Detect which cell encompasses the target text, then output its [x, y] center coordinate. 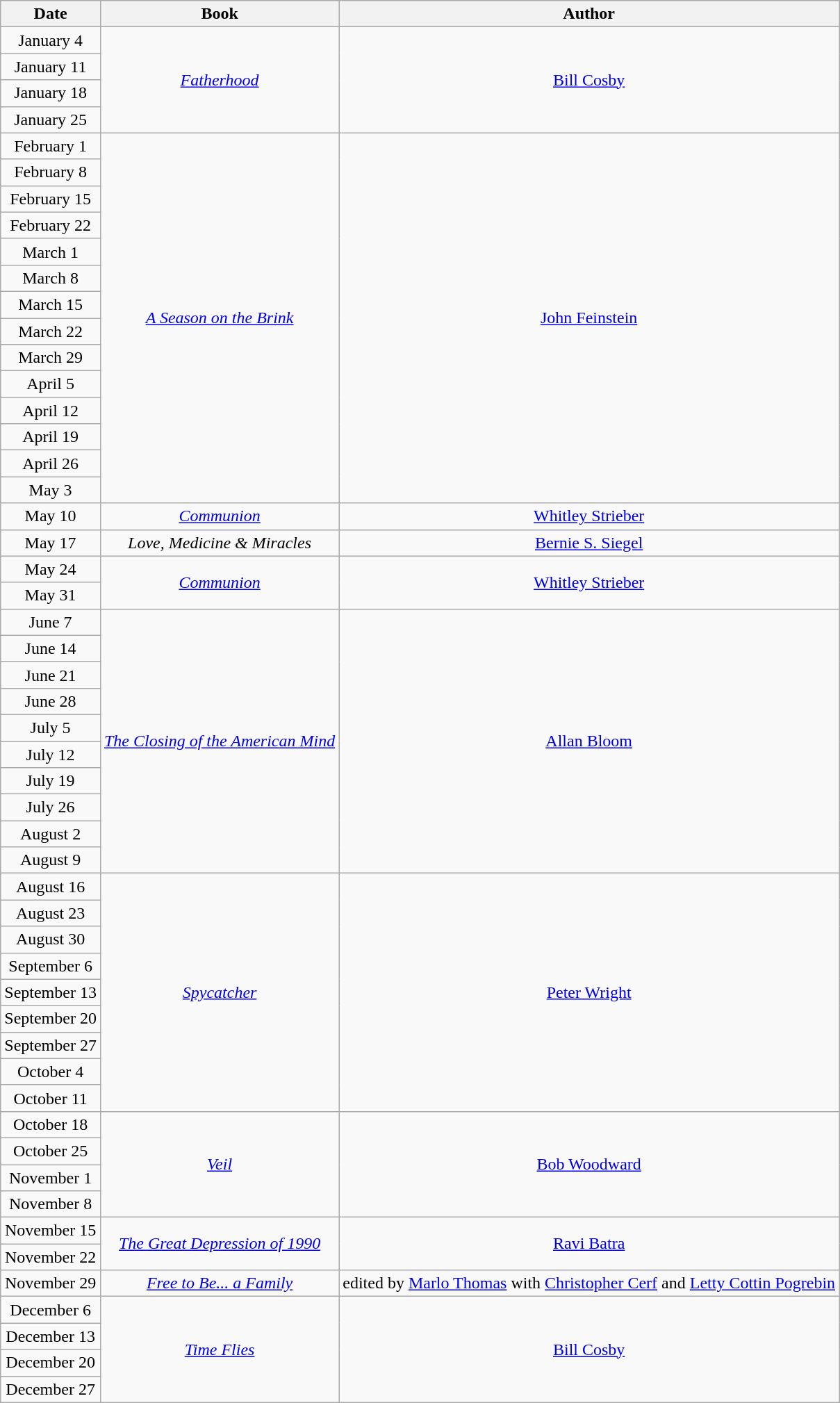
July 5 [51, 728]
April 5 [51, 384]
edited by Marlo Thomas with Christopher Cerf and Letty Cottin Pogrebin [589, 1283]
May 3 [51, 490]
August 9 [51, 860]
Allan Bloom [589, 741]
March 1 [51, 252]
April 12 [51, 411]
November 1 [51, 1178]
Book [220, 14]
March 8 [51, 278]
Author [589, 14]
June 14 [51, 648]
April 26 [51, 463]
August 16 [51, 887]
December 13 [51, 1336]
March 15 [51, 304]
July 26 [51, 807]
April 19 [51, 437]
September 20 [51, 1019]
Ravi Batra [589, 1244]
September 6 [51, 966]
June 28 [51, 701]
July 12 [51, 754]
June 7 [51, 622]
Bernie S. Siegel [589, 543]
November 22 [51, 1257]
February 8 [51, 172]
Veil [220, 1164]
December 27 [51, 1389]
December 20 [51, 1363]
Peter Wright [589, 992]
September 13 [51, 992]
July 19 [51, 781]
January 18 [51, 93]
November 29 [51, 1283]
Bob Woodward [589, 1164]
Free to Be... a Family [220, 1283]
January 25 [51, 120]
June 21 [51, 675]
The Great Depression of 1990 [220, 1244]
Time Flies [220, 1349]
November 8 [51, 1204]
October 25 [51, 1151]
October 4 [51, 1072]
John Feinstein [589, 318]
Love, Medicine & Miracles [220, 543]
December 6 [51, 1310]
October 18 [51, 1124]
September 27 [51, 1045]
August 30 [51, 940]
February 22 [51, 225]
A Season on the Brink [220, 318]
March 22 [51, 331]
Date [51, 14]
February 1 [51, 146]
August 23 [51, 913]
November 15 [51, 1231]
May 10 [51, 516]
Spycatcher [220, 992]
January 11 [51, 67]
October 11 [51, 1098]
August 2 [51, 834]
January 4 [51, 40]
May 31 [51, 596]
February 15 [51, 199]
May 24 [51, 569]
May 17 [51, 543]
The Closing of the American Mind [220, 741]
March 29 [51, 358]
Fatherhood [220, 80]
